Pinpoint the cell where the given text exists, returning its (X, Y) midpoint coordinate. 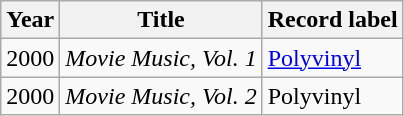
Year (30, 20)
Title (161, 20)
Movie Music, Vol. 1 (161, 58)
Record label (332, 20)
Movie Music, Vol. 2 (161, 96)
